Return [x, y] of the center of cell containing provided text 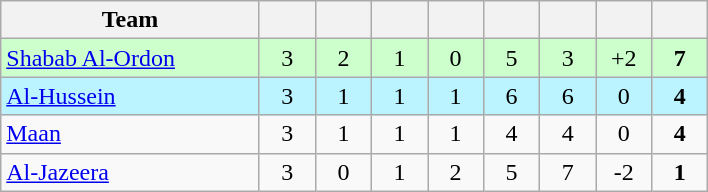
+2 [624, 58]
Al-Hussein [130, 96]
Team [130, 20]
-2 [624, 172]
Al-Jazeera [130, 172]
Shabab Al-Ordon [130, 58]
Maan [130, 134]
